Detect which cell encompasses the target text, then output its [X, Y] center coordinate. 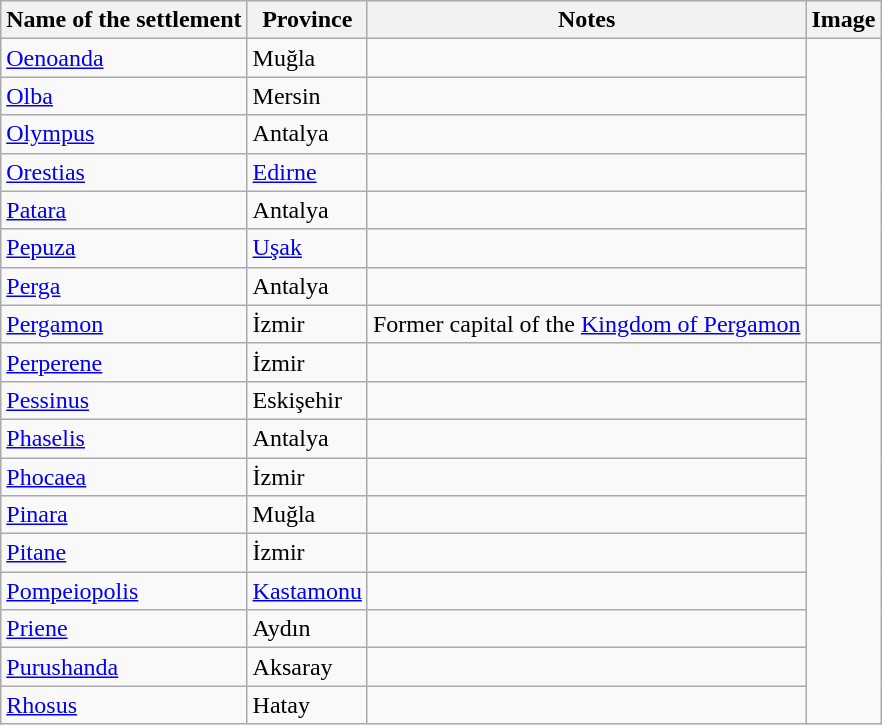
Eskişehir [307, 400]
Uşak [307, 248]
Perga [124, 286]
Purushanda [124, 667]
Pompeiopolis [124, 591]
Orestias [124, 172]
Mersin [307, 96]
Notes [586, 20]
Perperene [124, 362]
Former capital of the Kingdom of Pergamon [586, 324]
Name of the settlement [124, 20]
Phocaea [124, 477]
Pitane [124, 553]
Aydın [307, 629]
Pessinus [124, 400]
Aksaray [307, 667]
Oenoanda [124, 58]
Phaselis [124, 438]
Pinara [124, 515]
Priene [124, 629]
Olba [124, 96]
Pergamon [124, 324]
Province [307, 20]
Patara [124, 210]
Rhosus [124, 705]
Hatay [307, 705]
Pepuza [124, 248]
Edirne [307, 172]
Image [844, 20]
Olympus [124, 134]
Kastamonu [307, 591]
